Find where the given text appears and provide that cell's center as (x, y) coordinate. 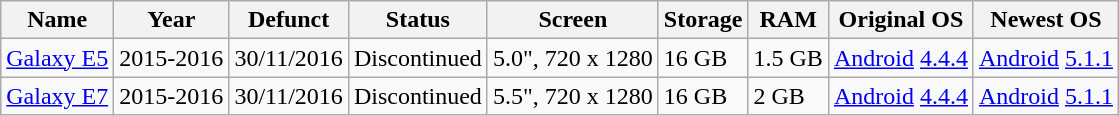
RAM (788, 20)
Defunct (289, 20)
Status (418, 20)
5.0", 720 x 1280 (572, 58)
Storage (703, 20)
Year (172, 20)
Screen (572, 20)
1.5 GB (788, 58)
5.5", 720 x 1280 (572, 96)
Original OS (900, 20)
2 GB (788, 96)
Name (58, 20)
Galaxy E5 (58, 58)
Newest OS (1046, 20)
Galaxy E7 (58, 96)
